Return [X, Y] of the center of cell containing provided text 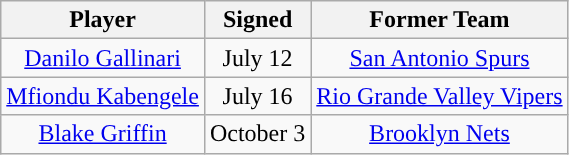
Mfiondu Kabengele [103, 96]
Blake Griffin [103, 134]
Rio Grande Valley Vipers [440, 96]
July 16 [257, 96]
Former Team [440, 20]
Signed [257, 20]
July 12 [257, 58]
Player [103, 20]
October 3 [257, 134]
Brooklyn Nets [440, 134]
San Antonio Spurs [440, 58]
Danilo Gallinari [103, 58]
